Identify which cell holds the provided text, then report its (x, y) central coordinate. 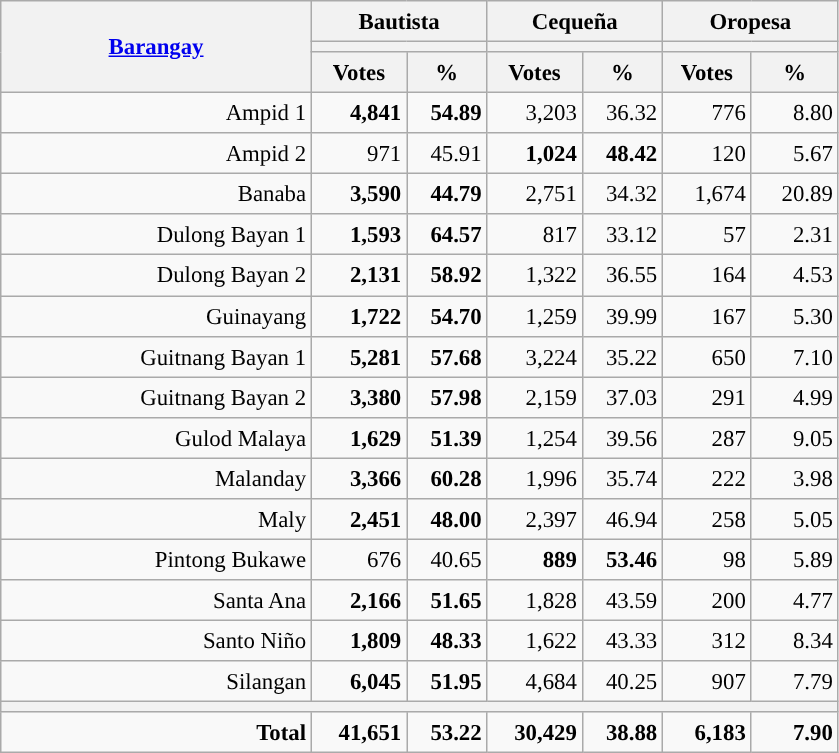
39.99 (622, 316)
Guinayang (156, 316)
1,674 (708, 194)
2,751 (534, 194)
4.99 (794, 398)
312 (708, 640)
33.12 (622, 234)
2,397 (534, 520)
291 (708, 398)
48.42 (622, 154)
4,684 (534, 682)
57 (708, 234)
6,183 (708, 732)
Dulong Bayan 1 (156, 234)
3,366 (358, 478)
222 (708, 478)
5,281 (358, 356)
1,259 (534, 316)
650 (708, 356)
971 (358, 154)
58.92 (447, 276)
Oropesa (751, 22)
8.34 (794, 640)
38.88 (622, 732)
35.22 (622, 356)
3,380 (358, 398)
258 (708, 520)
Santa Ana (156, 600)
3,224 (534, 356)
1,254 (534, 438)
Barangay (156, 47)
51.65 (447, 600)
Santo Niño (156, 640)
98 (708, 560)
44.79 (447, 194)
Ampid 2 (156, 154)
1,622 (534, 640)
2,451 (358, 520)
51.39 (447, 438)
167 (708, 316)
5.05 (794, 520)
3.98 (794, 478)
40.65 (447, 560)
120 (708, 154)
1,722 (358, 316)
7.79 (794, 682)
2.31 (794, 234)
Maly (156, 520)
5.67 (794, 154)
20.89 (794, 194)
7.10 (794, 356)
57.68 (447, 356)
35.74 (622, 478)
2,131 (358, 276)
Malanday (156, 478)
60.28 (447, 478)
53.46 (622, 560)
9.05 (794, 438)
51.95 (447, 682)
45.91 (447, 154)
1,322 (534, 276)
Pintong Bukawe (156, 560)
1,593 (358, 234)
1,809 (358, 640)
287 (708, 438)
907 (708, 682)
4.53 (794, 276)
200 (708, 600)
676 (358, 560)
5.89 (794, 560)
Bautista (399, 22)
4,841 (358, 114)
2,166 (358, 600)
46.94 (622, 520)
6,045 (358, 682)
1,828 (534, 600)
40.25 (622, 682)
Gulod Malaya (156, 438)
5.30 (794, 316)
36.55 (622, 276)
57.98 (447, 398)
4.77 (794, 600)
1,996 (534, 478)
Silangan (156, 682)
48.33 (447, 640)
43.59 (622, 600)
54.70 (447, 316)
Guitnang Bayan 2 (156, 398)
Cequeña (575, 22)
889 (534, 560)
64.57 (447, 234)
1,024 (534, 154)
776 (708, 114)
Banaba (156, 194)
Dulong Bayan 2 (156, 276)
1,629 (358, 438)
54.89 (447, 114)
36.32 (622, 114)
8.80 (794, 114)
39.56 (622, 438)
53.22 (447, 732)
48.00 (447, 520)
34.32 (622, 194)
Guitnang Bayan 1 (156, 356)
41,651 (358, 732)
3,203 (534, 114)
817 (534, 234)
Total (156, 732)
Ampid 1 (156, 114)
43.33 (622, 640)
164 (708, 276)
7.90 (794, 732)
2,159 (534, 398)
30,429 (534, 732)
3,590 (358, 194)
37.03 (622, 398)
